Extract the (x, y) coordinate from the center of the cell holding the provided text.  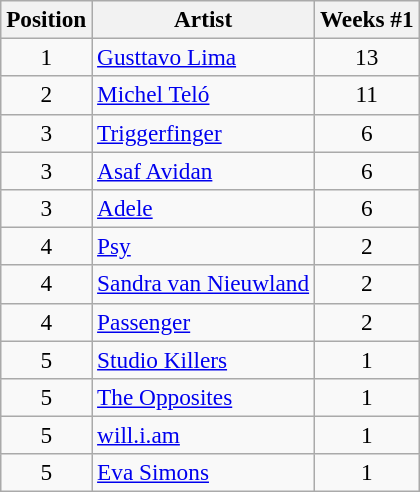
Passenger (204, 322)
Studio Killers (204, 359)
Asaf Avidan (204, 170)
Gusttavo Lima (204, 57)
Psy (204, 246)
Weeks #1 (366, 19)
Adele (204, 208)
will.i.am (204, 435)
Sandra van Nieuwland (204, 284)
Artist (204, 19)
13 (366, 57)
Eva Simons (204, 473)
Position (46, 19)
The Opposites (204, 397)
Triggerfinger (204, 133)
11 (366, 95)
Michel Teló (204, 95)
